For the text-containing cell, return its midpoint in (X, Y) coordinate format. 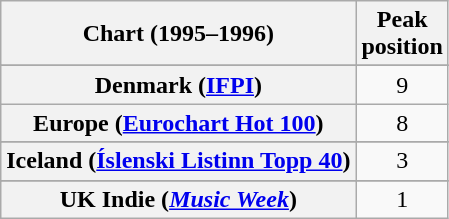
8 (402, 123)
Chart (1995–1996) (178, 34)
1 (402, 199)
Peakposition (402, 34)
Denmark (IFPI) (178, 85)
Iceland (Íslenski Listinn Topp 40) (178, 161)
Europe (Eurochart Hot 100) (178, 123)
3 (402, 161)
UK Indie (Music Week) (178, 199)
9 (402, 85)
